Return the [X, Y] coordinate for the center point of the cell that contains the specified text.  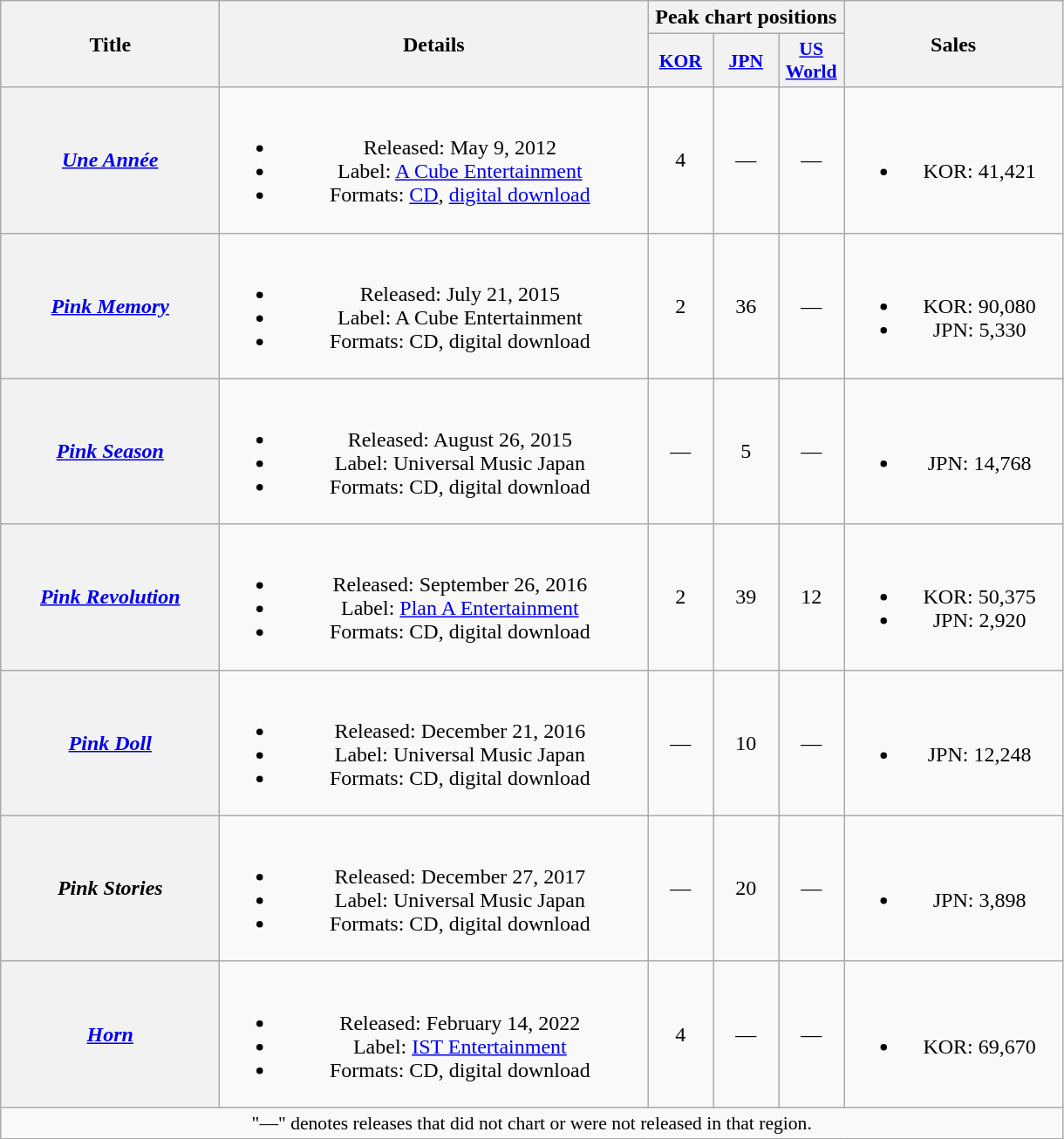
USWorld [811, 61]
KOR: 69,670 [954, 1034]
JPN: 3,898 [954, 888]
Peak chart positions [747, 17]
KOR: 41,421 [954, 160]
10 [747, 743]
Une Année [110, 160]
Released: July 21, 2015 Label: A Cube EntertainmentFormats: CD, digital download [434, 305]
36 [747, 305]
Sales [954, 44]
Released: December 27, 2017 Label: Universal Music JapanFormats: CD, digital download [434, 888]
Released: August 26, 2015 Label: Universal Music JapanFormats: CD, digital download [434, 452]
Released: September 26, 2016 Label: Plan A EntertainmentFormats: CD, digital download [434, 597]
Pink Stories [110, 888]
Released: February 14, 2022 Label: IST EntertainmentFormats: CD, digital download [434, 1034]
Released: December 21, 2016 Label: Universal Music JapanFormats: CD, digital download [434, 743]
KOR: 90,080JPN: 5,330 [954, 305]
KOR: 50,375JPN: 2,920 [954, 597]
12 [811, 597]
Details [434, 44]
Pink Revolution [110, 597]
20 [747, 888]
Released: May 9, 2012 Label: A Cube EntertainmentFormats: CD, digital download [434, 160]
JPN: 12,248 [954, 743]
"—" denotes releases that did not chart or were not released in that region. [532, 1122]
Pink Doll [110, 743]
39 [747, 597]
Horn [110, 1034]
Pink Season [110, 452]
JPN: 14,768 [954, 452]
Pink Memory [110, 305]
Title [110, 44]
JPN [747, 61]
KOR [680, 61]
5 [747, 452]
